Output the [x, y] coordinate of the center of the cell containing the given text.  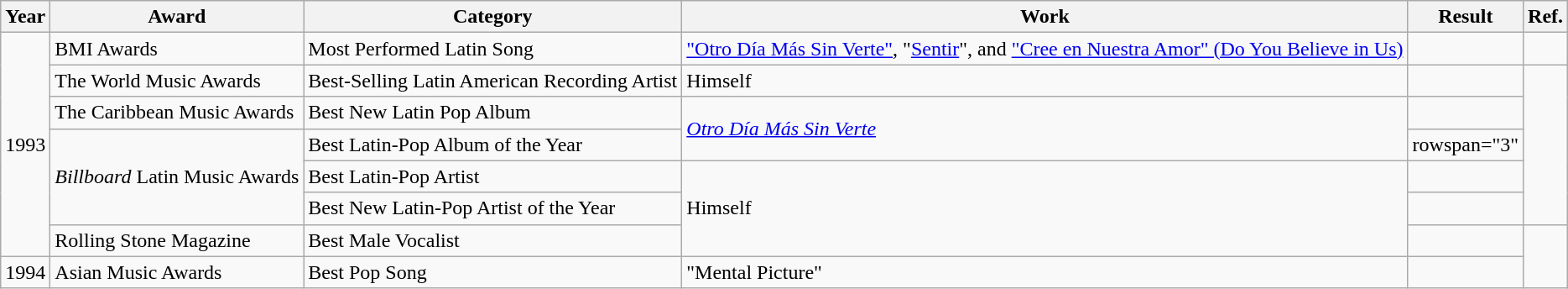
rowspan="3" [1466, 144]
Asian Music Awards [177, 272]
Best New Latin Pop Album [493, 113]
Work [1045, 17]
Rolling Stone Magazine [177, 240]
Ref. [1545, 17]
1993 [25, 144]
Result [1466, 17]
Best Latin-Pop Album of the Year [493, 144]
Best-Selling Latin American Recording Artist [493, 81]
Billboard Latin Music Awards [177, 176]
The World Music Awards [177, 81]
Category [493, 17]
Best Latin-Pop Artist [493, 176]
The Caribbean Music Awards [177, 113]
"Mental Picture" [1045, 272]
Most Performed Latin Song [493, 49]
Otro Día Más Sin Verte [1045, 129]
BMI Awards [177, 49]
1994 [25, 272]
Best Pop Song [493, 272]
Best Male Vocalist [493, 240]
Award [177, 17]
Year [25, 17]
"Otro Día Más Sin Verte", "Sentir", and "Cree en Nuestra Amor" (Do You Believe in Us) [1045, 49]
Best New Latin-Pop Artist of the Year [493, 208]
